Determine the (x, y) coordinate at the center of the cell enclosing the given text.  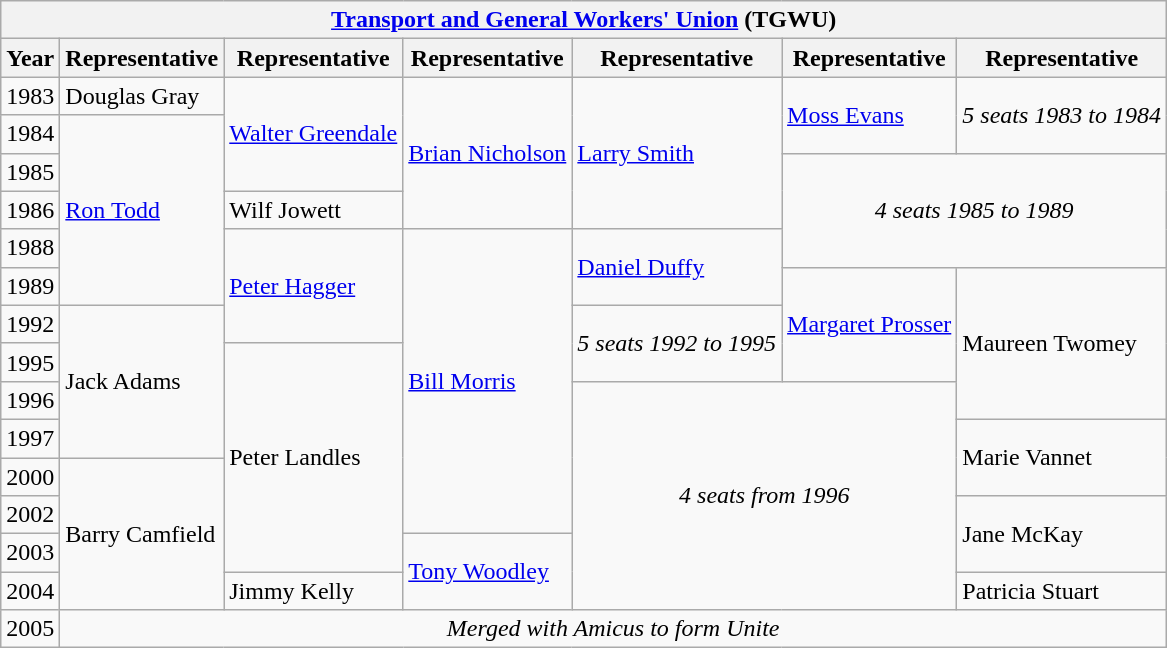
Marie Vannet (1062, 457)
Douglas Gray (142, 96)
1983 (30, 96)
Patricia Stuart (1062, 591)
2003 (30, 553)
Brian Nicholson (488, 153)
Larry Smith (677, 153)
Transport and General Workers' Union (TGWU) (584, 20)
1985 (30, 172)
Merged with Amicus to form Unite (614, 629)
4 seats 1985 to 1989 (974, 210)
4 seats from 1996 (764, 495)
Jack Adams (142, 381)
Peter Hagger (314, 286)
1992 (30, 324)
Wilf Jowett (314, 210)
5 seats 1983 to 1984 (1062, 115)
5 seats 1992 to 1995 (677, 343)
Bill Morris (488, 381)
2005 (30, 629)
1995 (30, 362)
Peter Landles (314, 457)
Maureen Twomey (1062, 343)
1989 (30, 286)
Jane McKay (1062, 534)
Barry Camfield (142, 534)
1996 (30, 400)
1997 (30, 438)
Daniel Duffy (677, 267)
Walter Greendale (314, 134)
Year (30, 58)
2004 (30, 591)
1988 (30, 248)
Tony Woodley (488, 572)
2000 (30, 477)
Jimmy Kelly (314, 591)
Moss Evans (870, 115)
2002 (30, 515)
1984 (30, 134)
Margaret Prosser (870, 324)
1986 (30, 210)
Ron Todd (142, 210)
